Output the [x, y] coordinate of the center of the cell containing the given text.  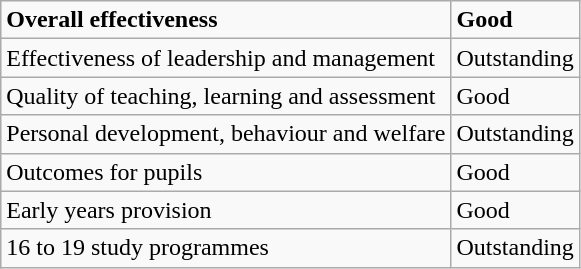
Outcomes for pupils [226, 172]
16 to 19 study programmes [226, 248]
Overall effectiveness [226, 20]
Early years provision [226, 210]
Effectiveness of leadership and management [226, 58]
Quality of teaching, learning and assessment [226, 96]
Personal development, behaviour and welfare [226, 134]
